For the text-containing cell, return its midpoint in [x, y] coordinate format. 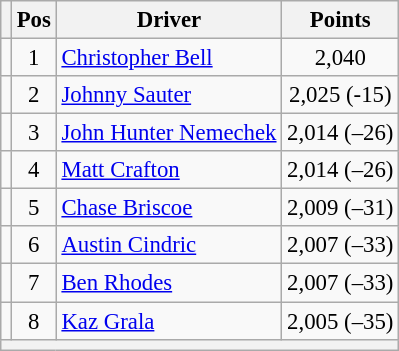
Matt Crafton [169, 170]
3 [34, 133]
Pos [34, 20]
4 [34, 170]
Driver [169, 20]
2,005 (–35) [340, 321]
5 [34, 208]
Austin Cindric [169, 245]
2 [34, 95]
Ben Rhodes [169, 283]
8 [34, 321]
Points [340, 20]
6 [34, 245]
1 [34, 58]
7 [34, 283]
2,009 (–31) [340, 208]
2,025 (-15) [340, 95]
2,040 [340, 58]
Kaz Grala [169, 321]
Johnny Sauter [169, 95]
Christopher Bell [169, 58]
Chase Briscoe [169, 208]
John Hunter Nemechek [169, 133]
